Return the (X, Y) coordinate for the center point of the cell that contains the specified text.  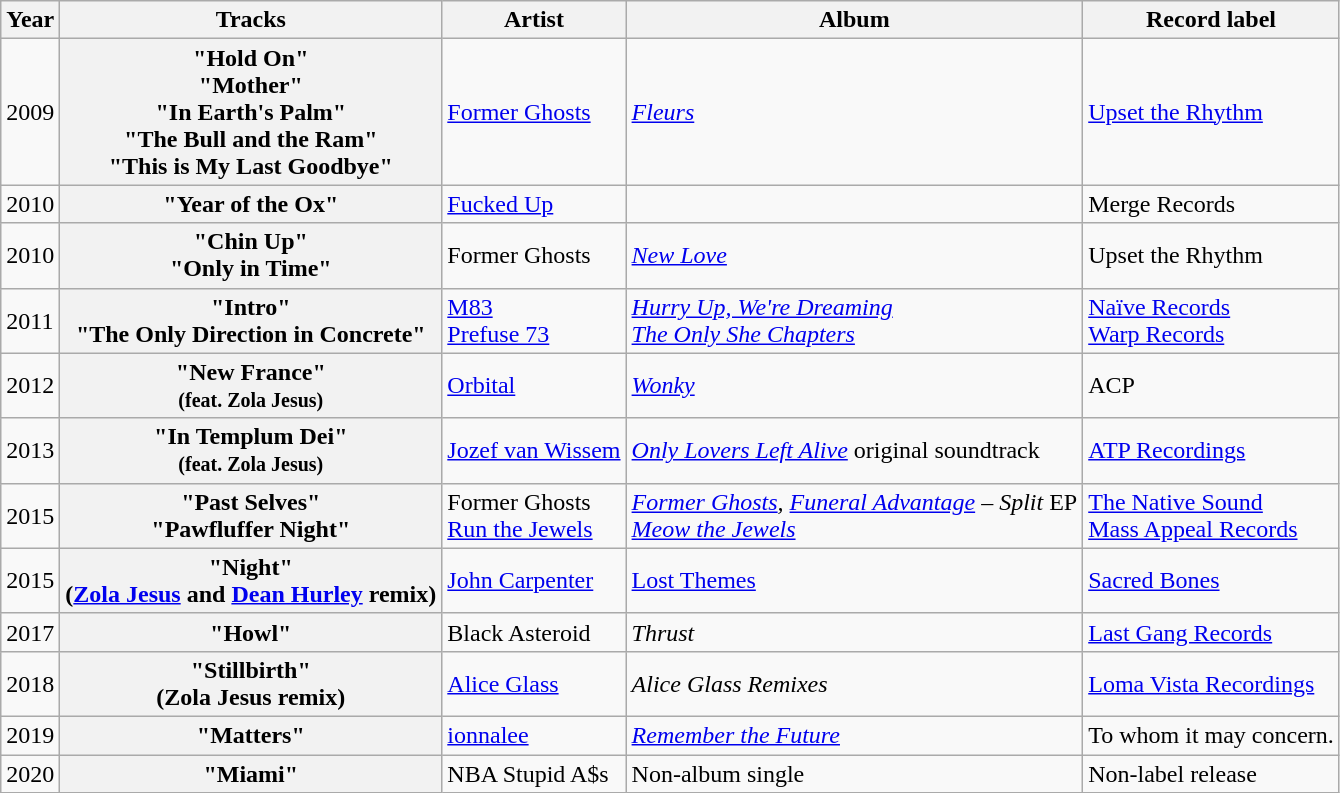
2017 (30, 632)
M83Prefuse 73 (534, 320)
Alice Glass Remixes (854, 684)
Thrust (854, 632)
Former Ghosts, Funeral Advantage – Split EP Meow the Jewels (854, 516)
To whom it may concern. (1212, 735)
"Past Selves""Pawfluffer Night" (251, 516)
"Hold On""Mother""In Earth's Palm" "The Bull and the Ram" "This is My Last Goodbye" (251, 112)
"Intro""The Only Direction in Concrete" (251, 320)
Only Lovers Left Alive original soundtrack (854, 450)
Loma Vista Recordings (1212, 684)
2020 (30, 773)
"Night"(Zola Jesus and Dean Hurley remix) (251, 580)
"Year of the Ox" (251, 204)
Album (854, 20)
Wonky (854, 386)
Tracks (251, 20)
Artist (534, 20)
New Love (854, 256)
"Howl" (251, 632)
Orbital (534, 386)
ACP (1212, 386)
Non-label release (1212, 773)
Merge Records (1212, 204)
Remember the Future (854, 735)
Former Ghosts Run the Jewels (534, 516)
"New France" (feat. Zola Jesus) (251, 386)
2018 (30, 684)
2009 (30, 112)
Non-album single (854, 773)
Last Gang Records (1212, 632)
Hurry Up, We're DreamingThe Only She Chapters (854, 320)
"Stillbirth"(Zola Jesus remix) (251, 684)
Sacred Bones (1212, 580)
ionnalee (534, 735)
Naïve RecordsWarp Records (1212, 320)
NBA Stupid A$s (534, 773)
John Carpenter (534, 580)
Alice Glass (534, 684)
"Matters" (251, 735)
Fleurs (854, 112)
2011 (30, 320)
2012 (30, 386)
Year (30, 20)
ATP Recordings (1212, 450)
The Native Sound Mass Appeal Records (1212, 516)
Fucked Up (534, 204)
2019 (30, 735)
Lost Themes (854, 580)
Record label (1212, 20)
"Chin Up""Only in Time" (251, 256)
"In Templum Dei" (feat. Zola Jesus) (251, 450)
"Miami" (251, 773)
Black Asteroid (534, 632)
Jozef van Wissem (534, 450)
2013 (30, 450)
